For the text-containing cell, return its midpoint in [X, Y] coordinate format. 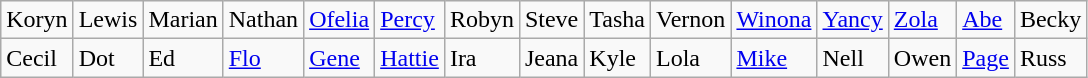
Ed [183, 58]
Owen [922, 58]
Zola [922, 20]
Flo [263, 58]
Nathan [263, 20]
Jeana [551, 58]
Page [986, 58]
Kyle [618, 58]
Vernon [691, 20]
Dot [108, 58]
Robyn [482, 20]
Hattie [410, 58]
Cecil [37, 58]
Lewis [108, 20]
Lola [691, 58]
Yancy [852, 20]
Becky [1050, 20]
Ofelia [340, 20]
Gene [340, 58]
Abe [986, 20]
Tasha [618, 20]
Koryn [37, 20]
Ira [482, 58]
Winona [774, 20]
Marian [183, 20]
Steve [551, 20]
Mike [774, 58]
Russ [1050, 58]
Nell [852, 58]
Percy [410, 20]
